Extract the [x, y] coordinate from the center of the cell holding the provided text.  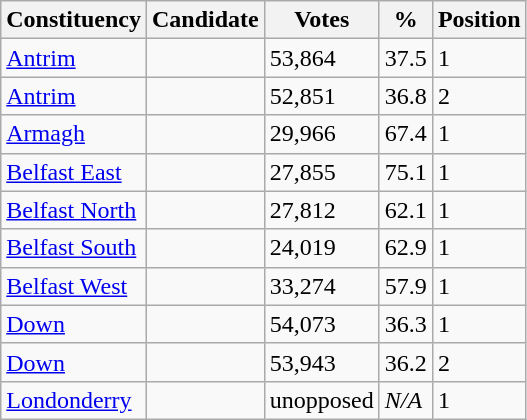
Belfast North [74, 210]
unopposed [322, 400]
Belfast West [74, 286]
54,073 [322, 324]
Votes [322, 20]
36.8 [406, 96]
62.9 [406, 248]
36.3 [406, 324]
24,019 [322, 248]
57.9 [406, 286]
75.1 [406, 172]
37.5 [406, 58]
Londonderry [74, 400]
29,966 [322, 134]
67.4 [406, 134]
27,855 [322, 172]
27,812 [322, 210]
Belfast East [74, 172]
Constituency [74, 20]
Candidate [205, 20]
53,864 [322, 58]
N/A [406, 400]
Belfast South [74, 248]
33,274 [322, 286]
Position [479, 20]
% [406, 20]
52,851 [322, 96]
53,943 [322, 362]
Armagh [74, 134]
62.1 [406, 210]
36.2 [406, 362]
